Extract the (X, Y) coordinate from the center of the cell holding the provided text.  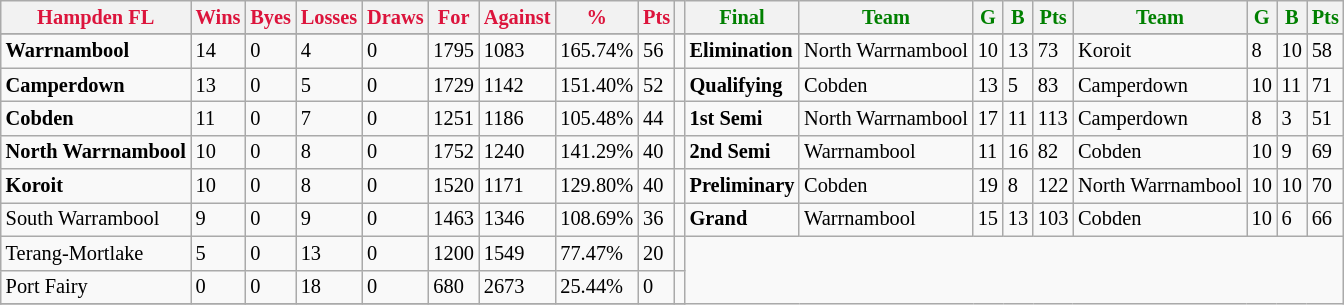
70 (1326, 186)
Terang-Mortlake (96, 253)
19 (988, 186)
680 (453, 287)
58 (1326, 51)
1142 (518, 85)
2673 (518, 287)
For (453, 17)
129.80% (596, 186)
14 (218, 51)
113 (1053, 118)
1240 (518, 152)
6 (1292, 219)
73 (1053, 51)
82 (1053, 152)
7 (329, 118)
1346 (518, 219)
25.44% (596, 287)
1251 (453, 118)
1200 (453, 253)
44 (656, 118)
52 (656, 85)
56 (656, 51)
South Warrambool (96, 219)
4 (329, 51)
% (596, 17)
Final (742, 17)
151.40% (596, 85)
141.29% (596, 152)
Byes (270, 17)
Wins (218, 17)
1186 (518, 118)
Preliminary (742, 186)
36 (656, 219)
15 (988, 219)
Hampden FL (96, 17)
Draws (395, 17)
51 (1326, 118)
Qualifying (742, 85)
Elimination (742, 51)
18 (329, 287)
77.47% (596, 253)
20 (656, 253)
17 (988, 118)
1463 (453, 219)
105.48% (596, 118)
1549 (518, 253)
1752 (453, 152)
2nd Semi (742, 152)
122 (1053, 186)
16 (1018, 152)
165.74% (596, 51)
1795 (453, 51)
1520 (453, 186)
Losses (329, 17)
71 (1326, 85)
Grand (742, 219)
Port Fairy (96, 287)
3 (1292, 118)
69 (1326, 152)
Against (518, 17)
103 (1053, 219)
83 (1053, 85)
1st Semi (742, 118)
66 (1326, 219)
1729 (453, 85)
108.69% (596, 219)
1171 (518, 186)
1083 (518, 51)
